Provide the (X, Y) coordinate of the cell's center where the given text is located.  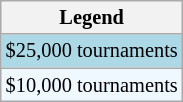
Legend (92, 17)
$10,000 tournaments (92, 85)
$25,000 tournaments (92, 51)
